Scan for the cell matching the given text and deliver its [X, Y] coordinate at center. 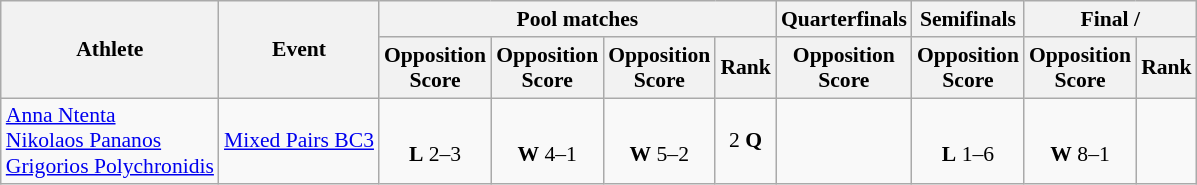
Semifinals [968, 19]
L 1–6 [968, 142]
L 2–3 [435, 142]
Mixed Pairs BC3 [299, 142]
Anna NtentaNikolaos PananosGrigorios Polychronidis [110, 142]
W 5–2 [659, 142]
W 8–1 [1080, 142]
Quarterfinals [844, 19]
W 4–1 [547, 142]
Final / [1110, 19]
2 Q [746, 142]
Athlete [110, 50]
Pool matches [578, 19]
Event [299, 50]
